Return the (x, y) coordinate for the center point of the cell that contains the specified text.  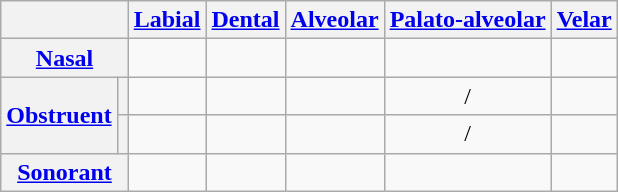
Alveolar (334, 20)
Sonorant (64, 172)
Nasal (64, 58)
Labial (167, 20)
Obstruent (59, 115)
Velar (584, 20)
Dental (246, 20)
Palato-alveolar (468, 20)
